Capture the cell that displays the provided text and extract its (X, Y) central coordinate. 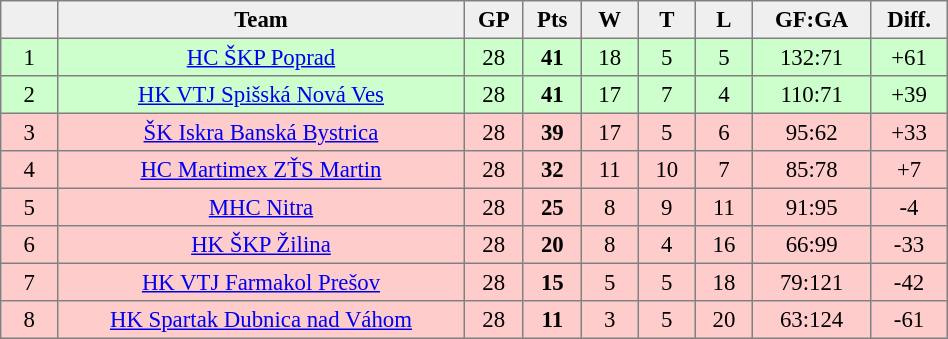
HK VTJ Farmakol Prešov (261, 282)
15 (552, 282)
HK Spartak Dubnica nad Váhom (261, 320)
-33 (909, 245)
-42 (909, 282)
10 (666, 170)
GP (494, 20)
9 (666, 207)
-61 (909, 320)
32 (552, 170)
HK VTJ Spišská Nová Ves (261, 95)
+7 (909, 170)
25 (552, 207)
2 (30, 95)
W (610, 20)
+33 (909, 132)
79:121 (811, 282)
85:78 (811, 170)
91:95 (811, 207)
+61 (909, 57)
Team (261, 20)
132:71 (811, 57)
Pts (552, 20)
MHC Nitra (261, 207)
39 (552, 132)
GF:GA (811, 20)
+39 (909, 95)
Diff. (909, 20)
HC ŠKP Poprad (261, 57)
66:99 (811, 245)
HC Martimex ZŤS Martin (261, 170)
63:124 (811, 320)
1 (30, 57)
HK ŠKP Žilina (261, 245)
110:71 (811, 95)
16 (724, 245)
-4 (909, 207)
95:62 (811, 132)
L (724, 20)
ŠK Iskra Banská Bystrica (261, 132)
T (666, 20)
